Return the (X, Y) coordinate for the center point of the cell that contains the specified text.  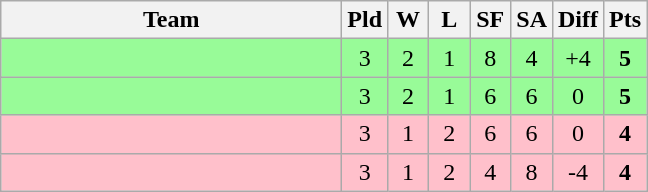
L (450, 20)
+4 (578, 58)
Pts (626, 20)
Pld (365, 20)
SA (532, 20)
W (408, 20)
Team (172, 20)
SF (490, 20)
-4 (578, 172)
Diff (578, 20)
